Identify which cell holds the provided text, then report its [X, Y] central coordinate. 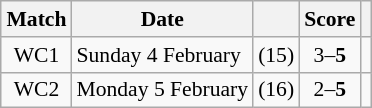
(15) [276, 55]
Monday 5 February [162, 90]
WC1 [36, 55]
2–5 [330, 90]
Sunday 4 February [162, 55]
Match [36, 19]
(16) [276, 90]
Score [330, 19]
3–5 [330, 55]
WC2 [36, 90]
Date [162, 19]
